Capture the cell that displays the provided text and extract its (x, y) central coordinate. 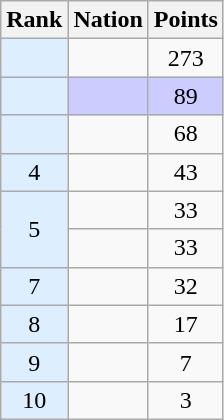
Nation (108, 20)
Rank (34, 20)
89 (186, 96)
Points (186, 20)
32 (186, 286)
3 (186, 400)
9 (34, 362)
17 (186, 324)
8 (34, 324)
43 (186, 172)
4 (34, 172)
5 (34, 229)
10 (34, 400)
273 (186, 58)
68 (186, 134)
